Return (x, y) of the center of cell containing provided text 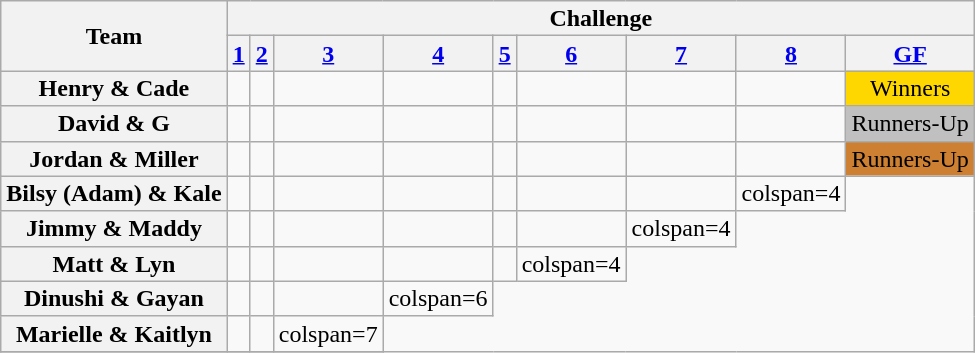
6 (571, 54)
Henry & Cade (114, 88)
Marielle & Kaitlyn (114, 334)
Matt & Lyn (114, 264)
4 (438, 54)
2 (262, 54)
3 (328, 54)
Team (114, 36)
Challenge (600, 18)
8 (791, 54)
GF (910, 54)
Dinushi & Gayan (114, 298)
Bilsy (Adam) & Kale (114, 194)
Jimmy & Maddy (114, 228)
colspan=6 (438, 298)
colspan=7 (328, 334)
7 (681, 54)
David & G (114, 124)
5 (504, 54)
1 (238, 54)
Jordan & Miller (114, 158)
Winners (910, 88)
